Determine the (x, y) coordinate at the center of the cell enclosing the given text.  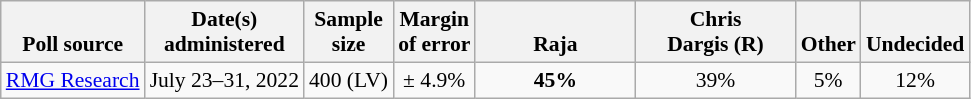
Date(s)administered (224, 32)
July 23–31, 2022 (224, 80)
Poll source (73, 32)
Marginof error (434, 32)
39% (715, 80)
± 4.9% (434, 80)
12% (915, 80)
Samplesize (348, 32)
ChrisDargis (R) (715, 32)
Other (828, 32)
400 (LV) (348, 80)
Undecided (915, 32)
5% (828, 80)
Raja (555, 32)
RMG Research (73, 80)
45% (555, 80)
